Find where the given text appears and provide that cell's center as [X, Y] coordinate. 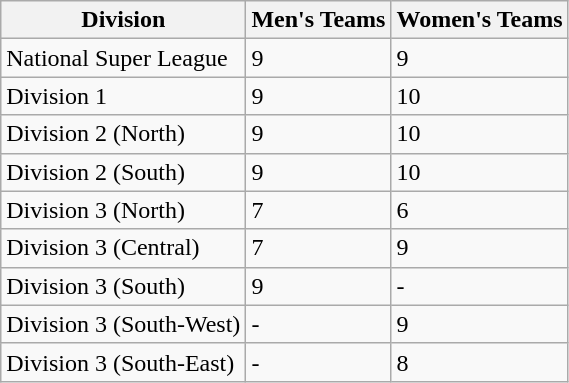
Division 1 [124, 96]
Division 3 (North) [124, 210]
Division 3 (South-East) [124, 362]
Division 2 (North) [124, 134]
Division 3 (South-West) [124, 324]
8 [480, 362]
Division [124, 20]
Men's Teams [318, 20]
National Super League [124, 58]
6 [480, 210]
Women's Teams [480, 20]
Division 3 (South) [124, 286]
Division 3 (Central) [124, 248]
Division 2 (South) [124, 172]
